Return [x, y] of the center of cell containing provided text 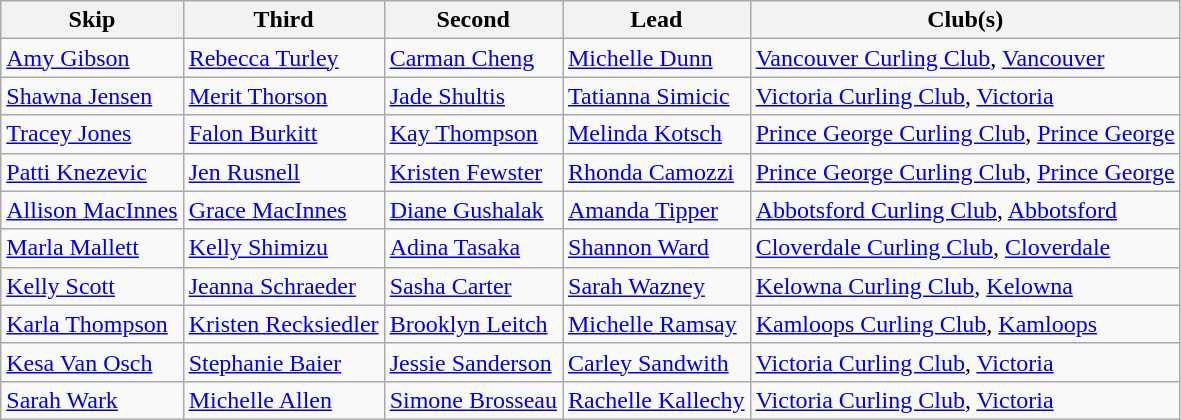
Tatianna Simicic [656, 96]
Tracey Jones [92, 134]
Melinda Kotsch [656, 134]
Lead [656, 20]
Diane Gushalak [473, 210]
Shannon Ward [656, 248]
Amanda Tipper [656, 210]
Carman Cheng [473, 58]
Grace MacInnes [284, 210]
Kelly Shimizu [284, 248]
Stephanie Baier [284, 362]
Kamloops Curling Club, Kamloops [965, 324]
Allison MacInnes [92, 210]
Cloverdale Curling Club, Cloverdale [965, 248]
Jade Shultis [473, 96]
Kelowna Curling Club, Kelowna [965, 286]
Vancouver Curling Club, Vancouver [965, 58]
Skip [92, 20]
Shawna Jensen [92, 96]
Kay Thompson [473, 134]
Rhonda Camozzi [656, 172]
Michelle Dunn [656, 58]
Kesa Van Osch [92, 362]
Kelly Scott [92, 286]
Abbotsford Curling Club, Abbotsford [965, 210]
Michelle Allen [284, 400]
Falon Burkitt [284, 134]
Rebecca Turley [284, 58]
Jeanna Schraeder [284, 286]
Simone Brosseau [473, 400]
Marla Mallett [92, 248]
Jen Rusnell [284, 172]
Merit Thorson [284, 96]
Sarah Wazney [656, 286]
Third [284, 20]
Adina Tasaka [473, 248]
Rachelle Kallechy [656, 400]
Kristen Fewster [473, 172]
Club(s) [965, 20]
Michelle Ramsay [656, 324]
Kristen Recksiedler [284, 324]
Second [473, 20]
Sarah Wark [92, 400]
Carley Sandwith [656, 362]
Jessie Sanderson [473, 362]
Brooklyn Leitch [473, 324]
Patti Knezevic [92, 172]
Amy Gibson [92, 58]
Sasha Carter [473, 286]
Karla Thompson [92, 324]
